Scan for the cell matching the given text and deliver its (X, Y) coordinate at center. 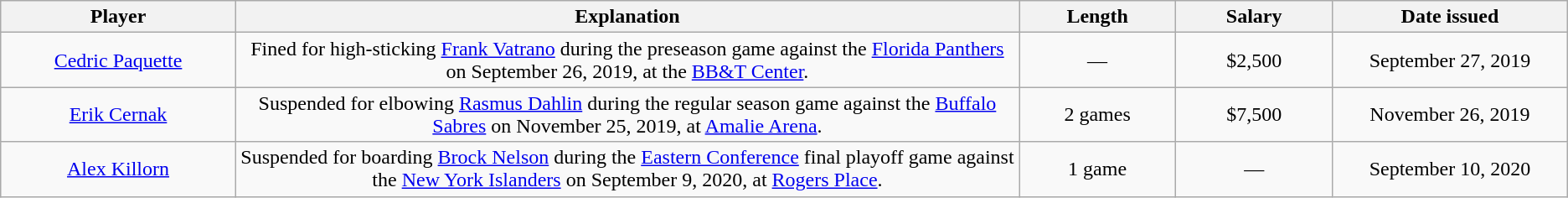
1 game (1097, 169)
Date issued (1451, 17)
Erik Cernak (119, 114)
$2,500 (1255, 60)
Length (1097, 17)
September 10, 2020 (1451, 169)
Explanation (627, 17)
Fined for high-sticking Frank Vatrano during the preseason game against the Florida Panthers on September 26, 2019, at the BB&T Center. (627, 60)
Cedric Paquette (119, 60)
Alex Killorn (119, 169)
September 27, 2019 (1451, 60)
Suspended for elbowing Rasmus Dahlin during the regular season game against the Buffalo Sabres on November 25, 2019, at Amalie Arena. (627, 114)
$7,500 (1255, 114)
2 games (1097, 114)
November 26, 2019 (1451, 114)
Salary (1255, 17)
Player (119, 17)
